Detect which cell encompasses the target text, then output its (X, Y) center coordinate. 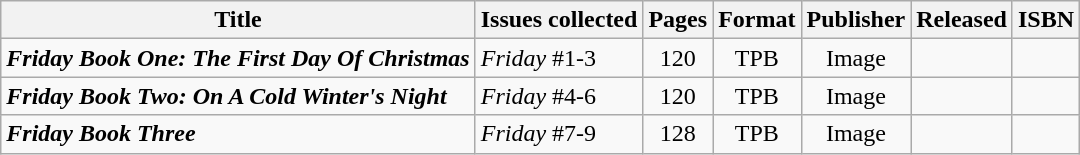
Publisher (856, 20)
Friday Book One: The First Day Of Christmas (238, 58)
128 (678, 134)
Pages (678, 20)
Format (757, 20)
ISBN (1046, 20)
Friday #7-9 (559, 134)
Friday #4-6 (559, 96)
Title (238, 20)
Friday #1-3 (559, 58)
Friday Book Three (238, 134)
Released (962, 20)
Friday Book Two: On A Cold Winter's Night (238, 96)
Issues collected (559, 20)
